Search for the cell housing the specified text and yield its [X, Y] center coordinate. 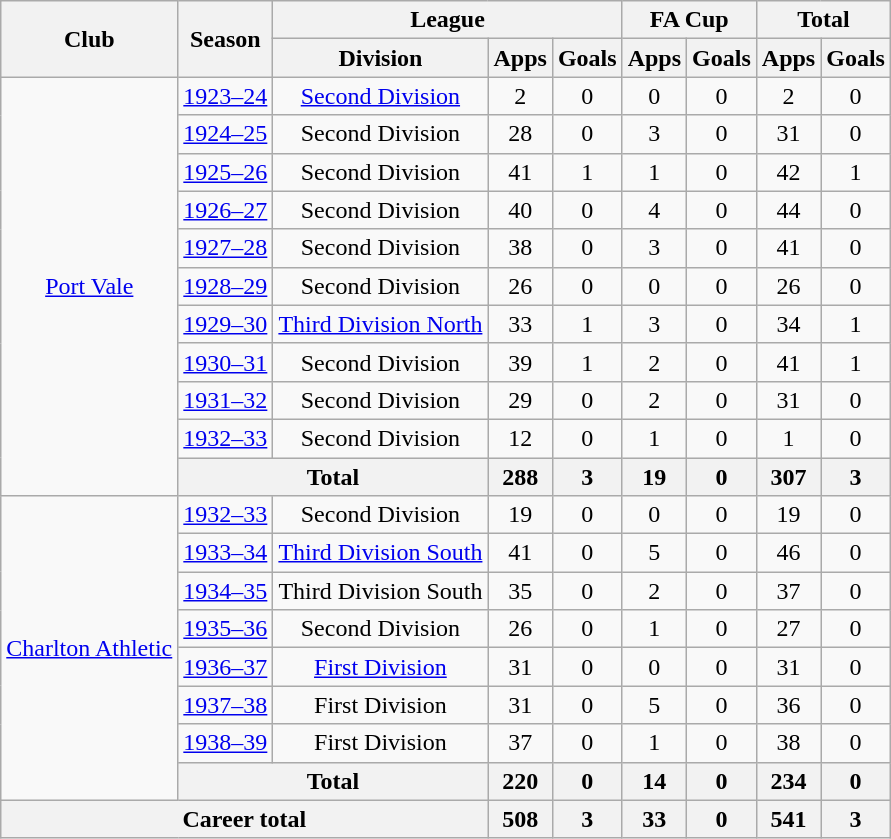
4 [654, 210]
234 [788, 781]
Career total [244, 819]
44 [788, 210]
508 [520, 819]
1926–27 [226, 210]
307 [788, 477]
Charlton Athletic [90, 648]
Season [226, 39]
1931–32 [226, 400]
1925–26 [226, 172]
Club [90, 39]
28 [520, 134]
Division [380, 58]
220 [520, 781]
1930–31 [226, 362]
46 [788, 553]
40 [520, 210]
14 [654, 781]
541 [788, 819]
34 [788, 324]
1927–28 [226, 248]
1929–30 [226, 324]
42 [788, 172]
1937–38 [226, 705]
1924–25 [226, 134]
1938–39 [226, 743]
35 [520, 591]
1934–35 [226, 591]
League [448, 20]
39 [520, 362]
1935–36 [226, 629]
FA Cup [689, 20]
1928–29 [226, 286]
36 [788, 705]
Third Division North [380, 324]
27 [788, 629]
1923–24 [226, 96]
288 [520, 477]
Port Vale [90, 286]
1933–34 [226, 553]
29 [520, 400]
12 [520, 438]
1936–37 [226, 667]
